Find where the given text appears and provide that cell's center as [x, y] coordinate. 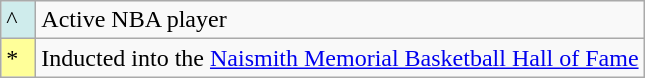
Inducted into the Naismith Memorial Basketball Hall of Fame [340, 58]
* [18, 58]
Active NBA player [340, 20]
^ [18, 20]
